Identify which cell holds the provided text, then report its (X, Y) central coordinate. 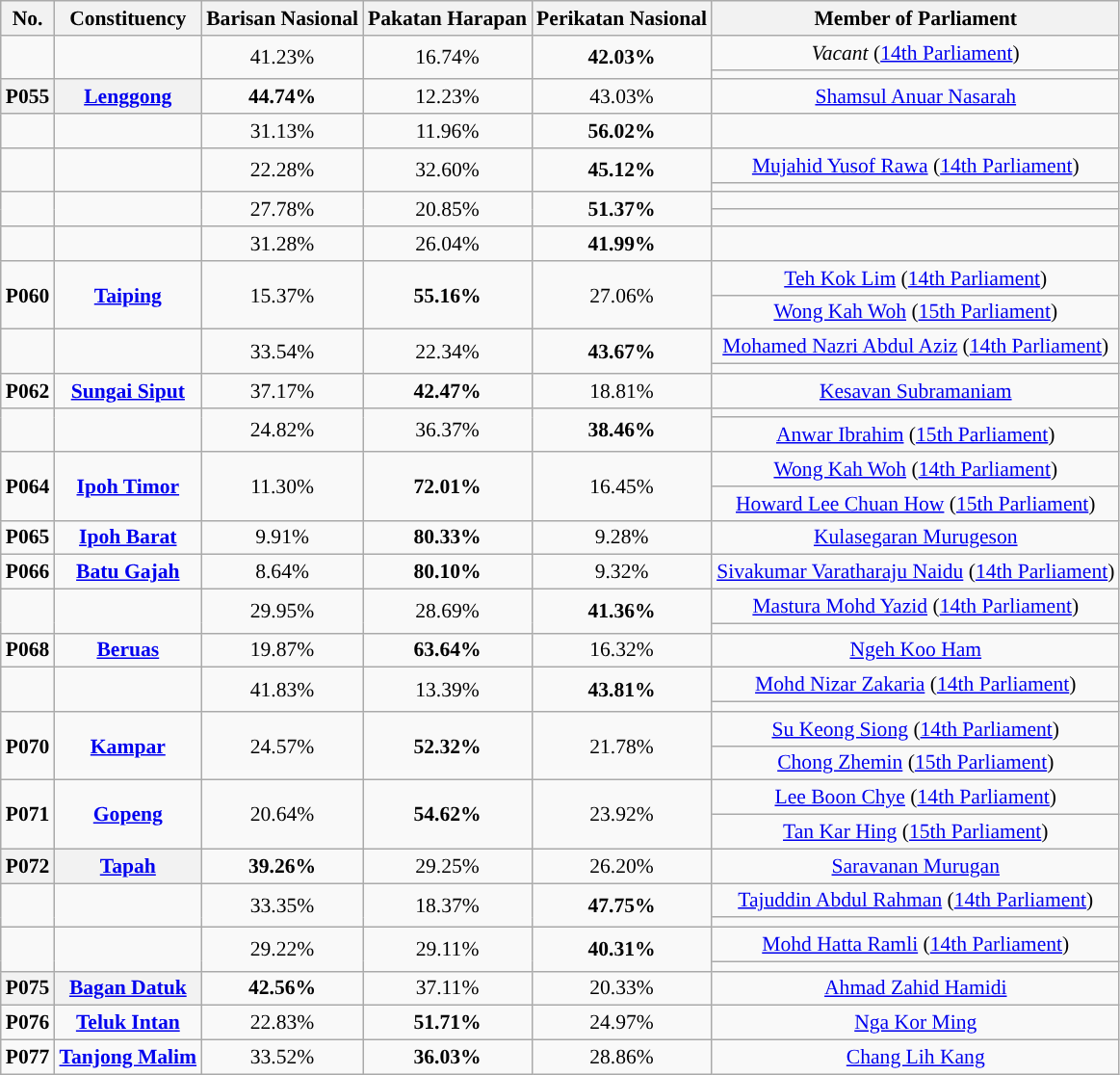
22.83% (282, 1023)
Vacant (14th Parliament) (915, 53)
9.32% (622, 572)
26.20% (622, 866)
18.81% (622, 391)
Ipoh Barat (127, 537)
43.03% (622, 97)
No. (28, 18)
Sivakumar Varatharaju Naidu (14th Parliament) (915, 572)
Mastura Mohd Yazid (14th Parliament) (915, 607)
P068 (28, 650)
63.64% (447, 650)
Tapah (127, 866)
16.45% (622, 485)
Nga Kor Ming (915, 1023)
33.35% (282, 905)
27.06% (622, 295)
P060 (28, 295)
37.17% (282, 391)
8.64% (282, 572)
Mohd Hatta Ramli (14th Parliament) (915, 945)
41.83% (282, 690)
P075 (28, 988)
33.54% (282, 352)
36.03% (447, 1058)
28.69% (447, 612)
Member of Parliament (915, 18)
43.81% (622, 690)
42.03% (622, 58)
39.26% (282, 866)
22.28% (282, 170)
36.37% (447, 430)
29.25% (447, 866)
P055 (28, 97)
P070 (28, 746)
42.56% (282, 988)
Bagan Datuk (127, 988)
Barisan Nasional (282, 18)
72.01% (447, 485)
28.86% (622, 1058)
29.11% (447, 950)
43.67% (622, 352)
Gopeng (127, 815)
12.23% (447, 97)
11.30% (282, 485)
33.52% (282, 1058)
23.92% (622, 815)
32.60% (447, 170)
Tan Kar Hing (15th Parliament) (915, 832)
Wong Kah Woh (14th Parliament) (915, 469)
44.74% (282, 97)
Chang Lih Kang (915, 1058)
P064 (28, 485)
18.37% (447, 905)
24.82% (282, 430)
20.64% (282, 815)
Pakatan Harapan (447, 18)
Kesavan Subramaniam (915, 391)
27.78% (282, 210)
Batu Gajah (127, 572)
Shamsul Anuar Nasarah (915, 97)
Saravanan Murugan (915, 866)
31.28% (282, 244)
24.97% (622, 1023)
Lee Boon Chye (14th Parliament) (915, 798)
P062 (28, 391)
55.16% (447, 295)
Wong Kah Woh (15th Parliament) (915, 312)
Teh Kok Lim (14th Parliament) (915, 278)
15.37% (282, 295)
51.71% (447, 1023)
9.91% (282, 537)
Anwar Ibrahim (15th Parliament) (915, 435)
37.11% (447, 988)
Ahmad Zahid Hamidi (915, 988)
P076 (28, 1023)
19.87% (282, 650)
P066 (28, 572)
56.02% (622, 131)
29.22% (282, 950)
11.96% (447, 131)
16.32% (622, 650)
41.36% (622, 612)
Taiping (127, 295)
13.39% (447, 690)
Constituency (127, 18)
Ngeh Koo Ham (915, 650)
P077 (28, 1058)
Perikatan Nasional (622, 18)
24.57% (282, 746)
Howard Lee Chuan How (15th Parliament) (915, 504)
54.62% (447, 815)
Ipoh Timor (127, 485)
51.37% (622, 210)
80.10% (447, 572)
29.95% (282, 612)
Mujahid Yusof Rawa (14th Parliament) (915, 166)
Teluk Intan (127, 1023)
42.47% (447, 391)
31.13% (282, 131)
47.75% (622, 905)
Beruas (127, 650)
Su Keong Siong (14th Parliament) (915, 729)
Tajuddin Abdul Rahman (14th Parliament) (915, 901)
45.12% (622, 170)
80.33% (447, 537)
41.23% (282, 58)
Kampar (127, 746)
20.85% (447, 210)
40.31% (622, 950)
P072 (28, 866)
41.99% (622, 244)
38.46% (622, 430)
Lenggong (127, 97)
Sungai Siput (127, 391)
52.32% (447, 746)
Mohamed Nazri Abdul Aziz (14th Parliament) (915, 347)
16.74% (447, 58)
Tanjong Malim (127, 1058)
20.33% (622, 988)
P065 (28, 537)
22.34% (447, 352)
21.78% (622, 746)
Kulasegaran Murugeson (915, 537)
Mohd Nizar Zakaria (14th Parliament) (915, 685)
Chong Zhemin (15th Parliament) (915, 763)
26.04% (447, 244)
9.28% (622, 537)
P071 (28, 815)
